From the cell containing the given text, extract its center point as (x, y) coordinate. 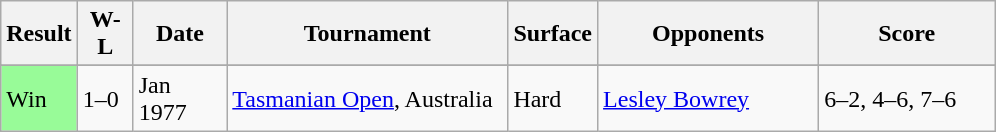
Date (180, 34)
Opponents (708, 34)
Result (39, 34)
W-L (105, 34)
6–2, 4–6, 7–6 (907, 98)
Surface (553, 34)
Tasmanian Open, Australia (368, 98)
Hard (553, 98)
1–0 (105, 98)
Tournament (368, 34)
Jan 1977 (180, 98)
Score (907, 34)
Win (39, 98)
Lesley Bowrey (708, 98)
